From the cell containing the given text, extract its center point as (X, Y) coordinate. 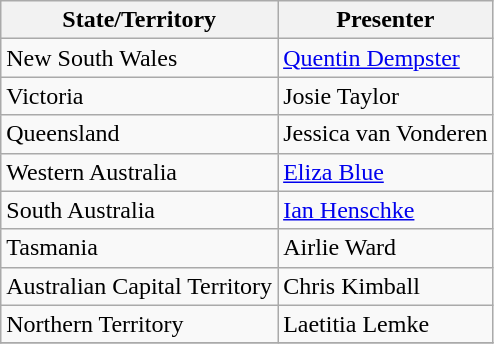
Jessica van Vonderen (386, 134)
Quentin Dempster (386, 58)
Ian Henschke (386, 210)
Eliza Blue (386, 172)
Northern Territory (140, 324)
Airlie Ward (386, 248)
Tasmania (140, 248)
Queensland (140, 134)
Victoria (140, 96)
Laetitia Lemke (386, 324)
Western Australia (140, 172)
Chris Kimball (386, 286)
South Australia (140, 210)
Josie Taylor (386, 96)
Australian Capital Territory (140, 286)
New South Wales (140, 58)
State/Territory (140, 20)
Presenter (386, 20)
